Provide the (X, Y) coordinate of the cell's center where the given text is located.  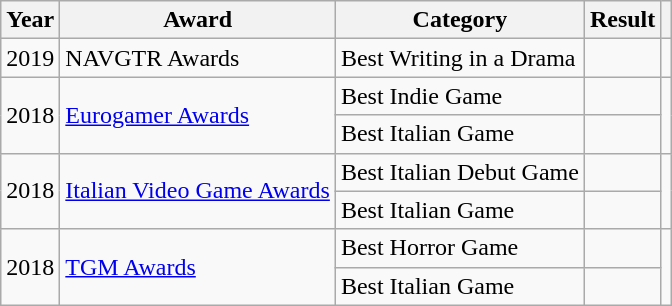
Italian Video Game Awards (198, 191)
Eurogamer Awards (198, 115)
TGM Awards (198, 267)
Award (198, 20)
Category (460, 20)
Best Italian Debut Game (460, 172)
Best Writing in a Drama (460, 58)
Year (30, 20)
Best Horror Game (460, 248)
NAVGTR Awards (198, 58)
2019 (30, 58)
Best Indie Game (460, 96)
Result (622, 20)
